Detect which cell encompasses the target text, then output its [X, Y] center coordinate. 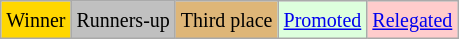
Third place [226, 20]
Relegated [412, 20]
Runners-up [123, 20]
Promoted [322, 20]
Winner [36, 20]
